Detect which cell encompasses the target text, then output its (x, y) center coordinate. 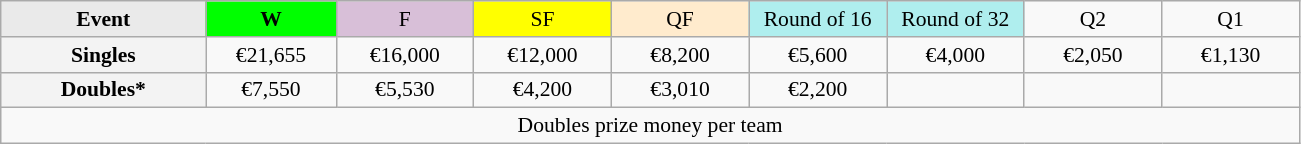
€2,050 (1093, 55)
€21,655 (271, 55)
€8,200 (680, 55)
€16,000 (405, 55)
Doubles* (104, 90)
Q1 (1231, 19)
W (271, 19)
€3,010 (680, 90)
Event (104, 19)
€12,000 (543, 55)
Singles (104, 55)
€5,600 (818, 55)
€4,200 (543, 90)
F (405, 19)
€5,530 (405, 90)
€1,130 (1231, 55)
Round of 32 (955, 19)
Doubles prize money per team (650, 126)
QF (680, 19)
Q2 (1093, 19)
SF (543, 19)
€4,000 (955, 55)
Round of 16 (818, 19)
€7,550 (271, 90)
€2,200 (818, 90)
